Find where the given text appears and provide that cell's center as [x, y] coordinate. 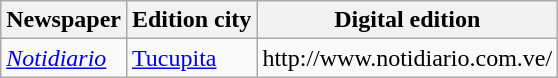
Tucupita [191, 58]
Digital edition [408, 20]
Newspaper [64, 20]
Edition city [191, 20]
Notidiario [64, 58]
http://www.notidiario.com.ve/ [408, 58]
